Find where the given text appears and provide that cell's center as (x, y) coordinate. 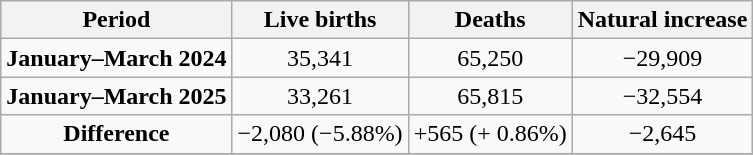
January–March 2025 (116, 96)
65,815 (490, 96)
33,261 (320, 96)
−2,645 (662, 134)
Period (116, 20)
Natural increase (662, 20)
January–March 2024 (116, 58)
65,250 (490, 58)
−32,554 (662, 96)
−2,080 (−5.88%) (320, 134)
Difference (116, 134)
Deaths (490, 20)
−29,909 (662, 58)
+565 (+ 0.86%) (490, 134)
35,341 (320, 58)
Live births (320, 20)
